Search for the cell housing the specified text and yield its (x, y) center coordinate. 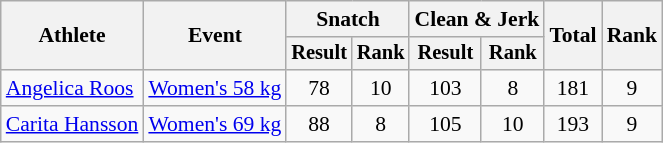
88 (319, 124)
Total (572, 36)
181 (572, 88)
Angelica Roos (72, 88)
Snatch (348, 19)
Women's 58 kg (214, 88)
Women's 69 kg (214, 124)
Clean & Jerk (476, 19)
103 (445, 88)
Carita Hansson (72, 124)
105 (445, 124)
193 (572, 124)
Athlete (72, 36)
Event (214, 36)
78 (319, 88)
